Search for the cell housing the specified text and yield its [x, y] center coordinate. 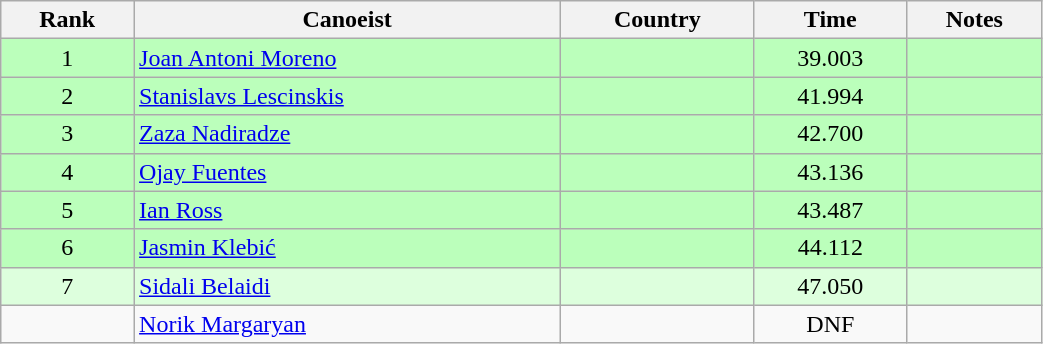
41.994 [830, 96]
44.112 [830, 248]
Country [658, 20]
Time [830, 20]
Jasmin Klebić [348, 248]
Sidali Belaidi [348, 286]
6 [68, 248]
2 [68, 96]
3 [68, 134]
Notes [974, 20]
Ojay Fuentes [348, 172]
Zaza Nadiradze [348, 134]
1 [68, 58]
42.700 [830, 134]
5 [68, 210]
Ian Ross [348, 210]
47.050 [830, 286]
Rank [68, 20]
Canoeist [348, 20]
43.487 [830, 210]
Norik Margaryan [348, 324]
43.136 [830, 172]
4 [68, 172]
7 [68, 286]
Stanislavs Lescinskis [348, 96]
39.003 [830, 58]
Joan Antoni Moreno [348, 58]
DNF [830, 324]
